Return [x, y] of the center of cell containing provided text 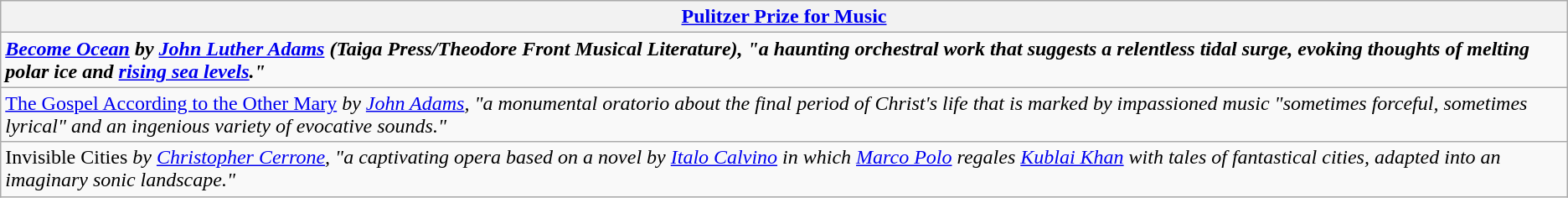
Pulitzer Prize for Music [784, 17]
